Provide the [x, y] coordinate of the cell's center where the given text is located.  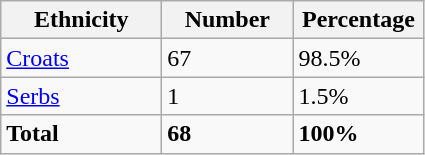
67 [228, 58]
Serbs [82, 96]
Percentage [358, 20]
Number [228, 20]
Total [82, 134]
1 [228, 96]
Croats [82, 58]
Ethnicity [82, 20]
98.5% [358, 58]
68 [228, 134]
1.5% [358, 96]
100% [358, 134]
